Detect which cell encompasses the target text, then output its (X, Y) center coordinate. 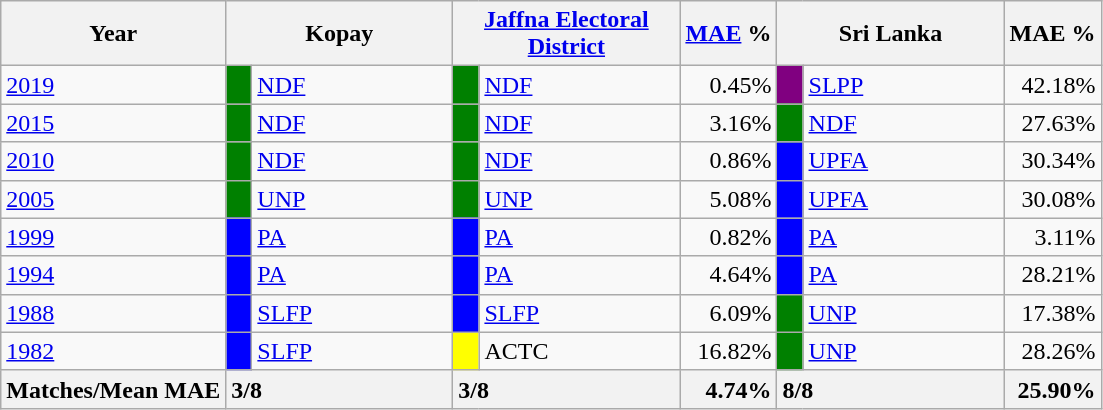
16.82% (728, 351)
25.90% (1052, 389)
30.08% (1052, 199)
27.63% (1052, 123)
SLPP (904, 85)
0.45% (728, 85)
Year (114, 34)
17.38% (1052, 313)
1994 (114, 275)
1988 (114, 313)
Matches/Mean MAE (114, 389)
5.08% (728, 199)
1982 (114, 351)
4.74% (728, 389)
2015 (114, 123)
Jaffna Electoral District (566, 34)
2010 (114, 161)
Kopay (340, 34)
6.09% (728, 313)
4.64% (728, 275)
3.11% (1052, 237)
0.82% (728, 237)
28.21% (1052, 275)
2019 (114, 85)
42.18% (1052, 85)
Sri Lanka (890, 34)
3.16% (728, 123)
1999 (114, 237)
ACTC (580, 351)
0.86% (728, 161)
30.34% (1052, 161)
2005 (114, 199)
28.26% (1052, 351)
8/8 (890, 389)
